For the text-containing cell, return its midpoint in (x, y) coordinate format. 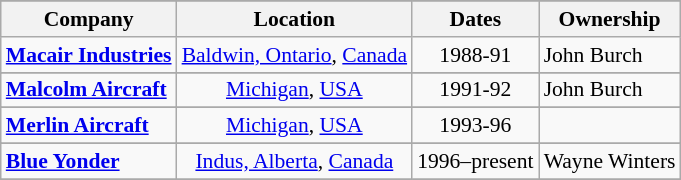
Malcolm Aircraft (89, 90)
Merlin Aircraft (89, 126)
1996–present (475, 162)
Company (89, 19)
1988-91 (475, 55)
Ownership (610, 19)
Indus, Alberta, Canada (295, 162)
Wayne Winters (610, 162)
1991-92 (475, 90)
Macair Industries (89, 55)
Blue Yonder (89, 162)
Location (295, 19)
Dates (475, 19)
Baldwin, Ontario, Canada (295, 55)
1993-96 (475, 126)
